Scan for the cell matching the given text and deliver its [x, y] coordinate at center. 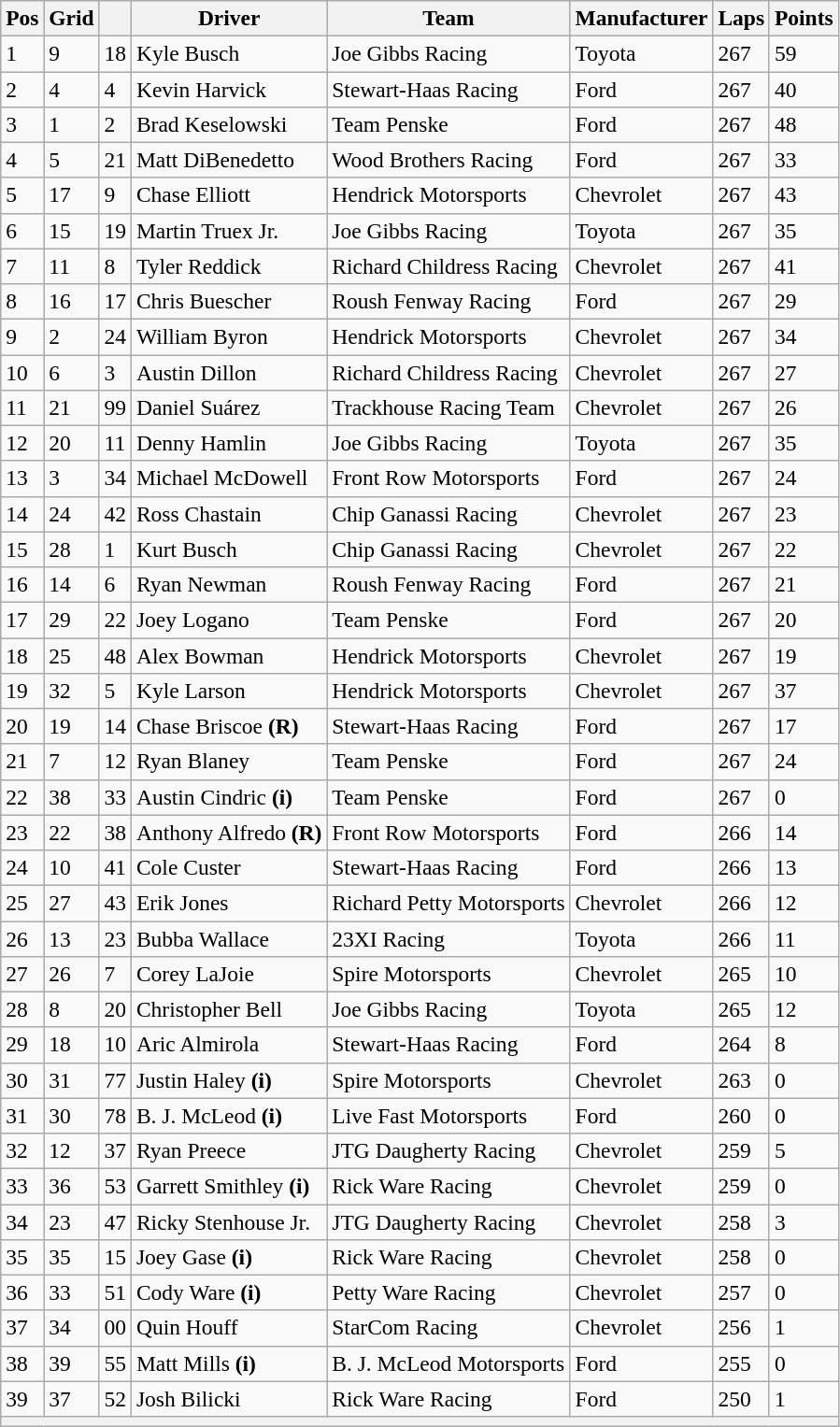
99 [115, 407]
Christopher Bell [228, 1009]
Brad Keselowski [228, 124]
Corey LaJoie [228, 974]
51 [115, 1292]
Ryan Preece [228, 1150]
42 [115, 514]
Driver [228, 18]
Austin Dillon [228, 372]
Erik Jones [228, 903]
Matt Mills (i) [228, 1363]
Denny Hamlin [228, 443]
257 [742, 1292]
Laps [742, 18]
00 [115, 1328]
Petty Ware Racing [448, 1292]
Daniel Suárez [228, 407]
Live Fast Motorsports [448, 1116]
Chris Buescher [228, 301]
Michael McDowell [228, 478]
Kurt Busch [228, 549]
Kyle Larson [228, 691]
256 [742, 1328]
Ryan Newman [228, 584]
263 [742, 1080]
52 [115, 1399]
Cole Custer [228, 867]
59 [804, 53]
Quin Houff [228, 1328]
23XI Racing [448, 938]
B. J. McLeod (i) [228, 1116]
Wood Brothers Racing [448, 160]
Tyler Reddick [228, 266]
250 [742, 1399]
Joey Gase (i) [228, 1257]
Aric Almirola [228, 1045]
Pos [22, 18]
Garrett Smithley (i) [228, 1186]
William Byron [228, 336]
Grid [71, 18]
260 [742, 1116]
Richard Petty Motorsports [448, 903]
Anthony Alfredo (R) [228, 833]
Ricky Stenhouse Jr. [228, 1221]
Kevin Harvick [228, 89]
Martin Truex Jr. [228, 231]
Chase Elliott [228, 195]
78 [115, 1116]
Alex Bowman [228, 655]
Trackhouse Racing Team [448, 407]
Austin Cindric (i) [228, 797]
55 [115, 1363]
Matt DiBenedetto [228, 160]
Bubba Wallace [228, 938]
Joey Logano [228, 620]
Ryan Blaney [228, 762]
B. J. McLeod Motorsports [448, 1363]
Chase Briscoe (R) [228, 726]
Justin Haley (i) [228, 1080]
Points [804, 18]
Ross Chastain [228, 514]
47 [115, 1221]
Josh Bilicki [228, 1399]
255 [742, 1363]
Manufacturer [641, 18]
Kyle Busch [228, 53]
40 [804, 89]
Cody Ware (i) [228, 1292]
77 [115, 1080]
53 [115, 1186]
StarCom Racing [448, 1328]
Team [448, 18]
264 [742, 1045]
